Scan for the cell matching the given text and deliver its [x, y] coordinate at center. 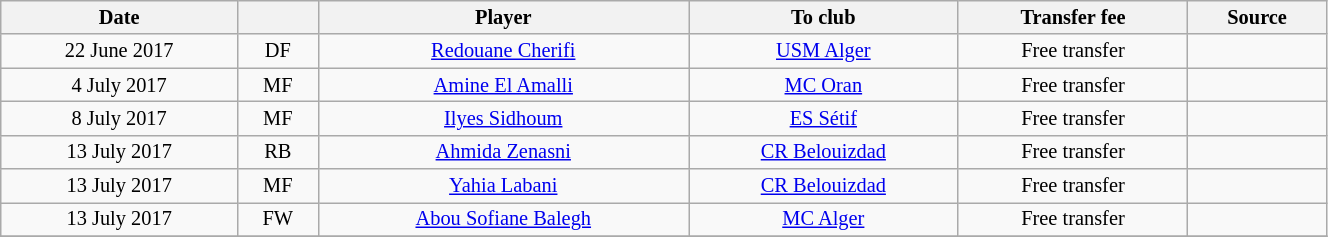
ES Sétif [823, 118]
DF [278, 51]
Ilyes Sidhoum [503, 118]
USM Alger [823, 51]
8 July 2017 [120, 118]
RB [278, 152]
Date [120, 17]
Abou Sofiane Balegh [503, 219]
4 July 2017 [120, 85]
Yahia Labani [503, 186]
Redouane Cherifi [503, 51]
FW [278, 219]
Player [503, 17]
Transfer fee [1073, 17]
To club [823, 17]
22 June 2017 [120, 51]
MC Oran [823, 85]
Amine El Amalli [503, 85]
MC Alger [823, 219]
Source [1258, 17]
Ahmida Zenasni [503, 152]
